Capture the cell that displays the provided text and extract its [X, Y] central coordinate. 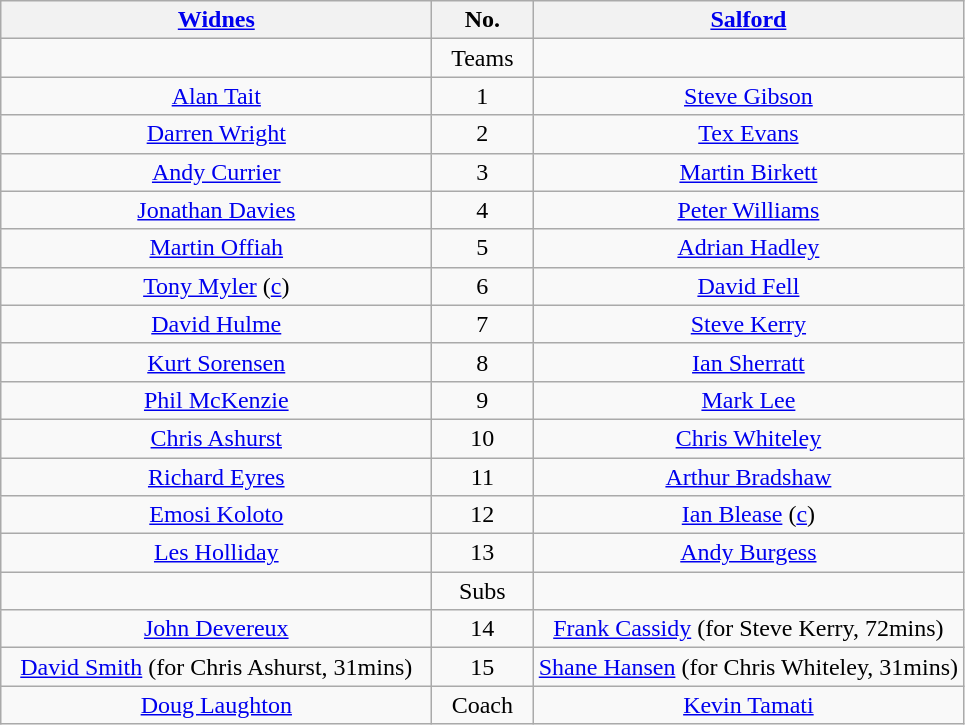
Peter Williams [748, 210]
15 [482, 667]
Emosi Koloto [216, 515]
4 [482, 210]
12 [482, 515]
Frank Cassidy (for Steve Kerry, 72mins) [748, 629]
Teams [482, 58]
7 [482, 324]
13 [482, 553]
Richard Eyres [216, 477]
Les Holliday [216, 553]
Kevin Tamati [748, 705]
Shane Hansen (for Chris Whiteley, 31mins) [748, 667]
Alan Tait [216, 96]
8 [482, 362]
6 [482, 286]
Phil McKenzie [216, 400]
Chris Ashurst [216, 438]
9 [482, 400]
Steve Kerry [748, 324]
No. [482, 20]
Salford [748, 20]
10 [482, 438]
Martin Offiah [216, 248]
Kurt Sorensen [216, 362]
1 [482, 96]
Ian Sherratt [748, 362]
Martin Birkett [748, 172]
Andy Burgess [748, 553]
Tony Myler (c) [216, 286]
Subs [482, 591]
John Devereux [216, 629]
Adrian Hadley [748, 248]
Jonathan Davies [216, 210]
5 [482, 248]
Tex Evans [748, 134]
Ian Blease (c) [748, 515]
Andy Currier [216, 172]
David Hulme [216, 324]
2 [482, 134]
David Smith (for Chris Ashurst, 31mins) [216, 667]
Arthur Bradshaw [748, 477]
3 [482, 172]
11 [482, 477]
Doug Laughton [216, 705]
14 [482, 629]
Widnes [216, 20]
Coach [482, 705]
Darren Wright [216, 134]
David Fell [748, 286]
Steve Gibson [748, 96]
Mark Lee [748, 400]
Chris Whiteley [748, 438]
